Return [x, y] of the center of cell containing provided text 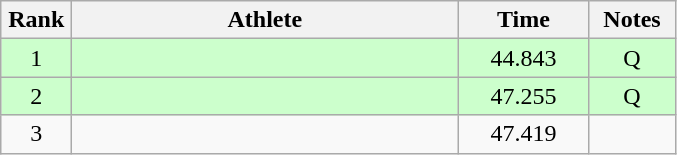
Athlete [265, 20]
2 [36, 96]
Time [524, 20]
44.843 [524, 58]
47.255 [524, 96]
47.419 [524, 134]
3 [36, 134]
1 [36, 58]
Rank [36, 20]
Notes [632, 20]
